Detect which cell encompasses the target text, then output its (x, y) center coordinate. 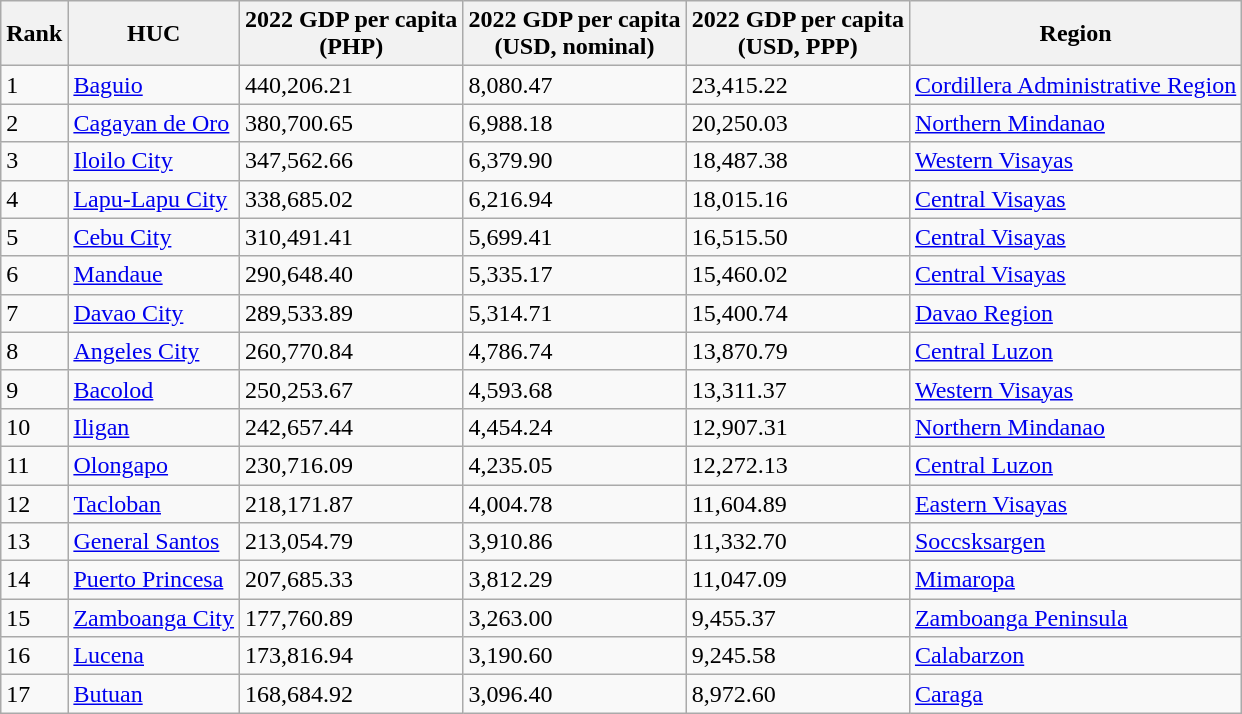
8 (34, 351)
9,245.58 (798, 656)
Davao Region (1075, 313)
Mimaropa (1075, 580)
Baguio (154, 85)
6 (34, 275)
3,263.00 (574, 618)
23,415.22 (798, 85)
230,716.09 (352, 465)
347,562.66 (352, 161)
5,699.41 (574, 237)
177,760.89 (352, 618)
General Santos (154, 542)
3,190.60 (574, 656)
16 (34, 656)
18,015.16 (798, 199)
6,216.94 (574, 199)
Tacloban (154, 503)
3,812.29 (574, 580)
5 (34, 237)
4,454.24 (574, 427)
13,311.37 (798, 389)
290,648.40 (352, 275)
218,171.87 (352, 503)
6,379.90 (574, 161)
Rank (34, 34)
289,533.89 (352, 313)
4,593.68 (574, 389)
310,491.41 (352, 237)
2022 GDP per capita(USD, nominal) (574, 34)
1 (34, 85)
168,684.92 (352, 694)
173,816.94 (352, 656)
15,460.02 (798, 275)
4,786.74 (574, 351)
Soccsksargen (1075, 542)
12,907.31 (798, 427)
15 (34, 618)
2 (34, 123)
3 (34, 161)
Iligan (154, 427)
250,253.67 (352, 389)
7 (34, 313)
11,604.89 (798, 503)
4,235.05 (574, 465)
Bacolod (154, 389)
Zamboanga City (154, 618)
12 (34, 503)
11,332.70 (798, 542)
338,685.02 (352, 199)
3,096.40 (574, 694)
Davao City (154, 313)
13 (34, 542)
Cebu City (154, 237)
20,250.03 (798, 123)
9 (34, 389)
Lucena (154, 656)
440,206.21 (352, 85)
Calabarzon (1075, 656)
260,770.84 (352, 351)
Caraga (1075, 694)
5,314.71 (574, 313)
Angeles City (154, 351)
11,047.09 (798, 580)
Olongapo (154, 465)
213,054.79 (352, 542)
17 (34, 694)
12,272.13 (798, 465)
8,080.47 (574, 85)
4,004.78 (574, 503)
3,910.86 (574, 542)
6,988.18 (574, 123)
10 (34, 427)
Zamboanga Peninsula (1075, 618)
Lapu-Lapu City (154, 199)
Cordillera Administrative Region (1075, 85)
242,657.44 (352, 427)
13,870.79 (798, 351)
14 (34, 580)
18,487.38 (798, 161)
Region (1075, 34)
4 (34, 199)
2022 GDP per capita(USD, PPP) (798, 34)
15,400.74 (798, 313)
Puerto Princesa (154, 580)
Cagayan de Oro (154, 123)
5,335.17 (574, 275)
207,685.33 (352, 580)
8,972.60 (798, 694)
11 (34, 465)
380,700.65 (352, 123)
HUC (154, 34)
Iloilo City (154, 161)
Eastern Visayas (1075, 503)
Mandaue (154, 275)
16,515.50 (798, 237)
Butuan (154, 694)
9,455.37 (798, 618)
2022 GDP per capita(PHP) (352, 34)
